From the cell containing the given text, extract its center point as [X, Y] coordinate. 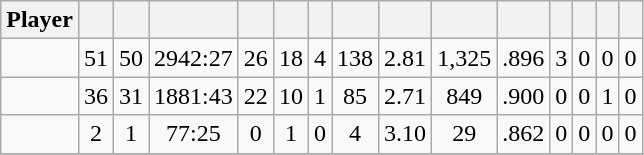
3 [562, 58]
77:25 [194, 134]
.896 [524, 58]
138 [356, 58]
2.71 [406, 96]
3.10 [406, 134]
22 [256, 96]
51 [96, 58]
Player [40, 20]
2.81 [406, 58]
1881:43 [194, 96]
50 [132, 58]
10 [290, 96]
31 [132, 96]
26 [256, 58]
18 [290, 58]
2942:27 [194, 58]
.900 [524, 96]
2 [96, 134]
849 [464, 96]
29 [464, 134]
36 [96, 96]
1,325 [464, 58]
85 [356, 96]
.862 [524, 134]
